Provide the (X, Y) coordinate of the cell's center where the given text is located.  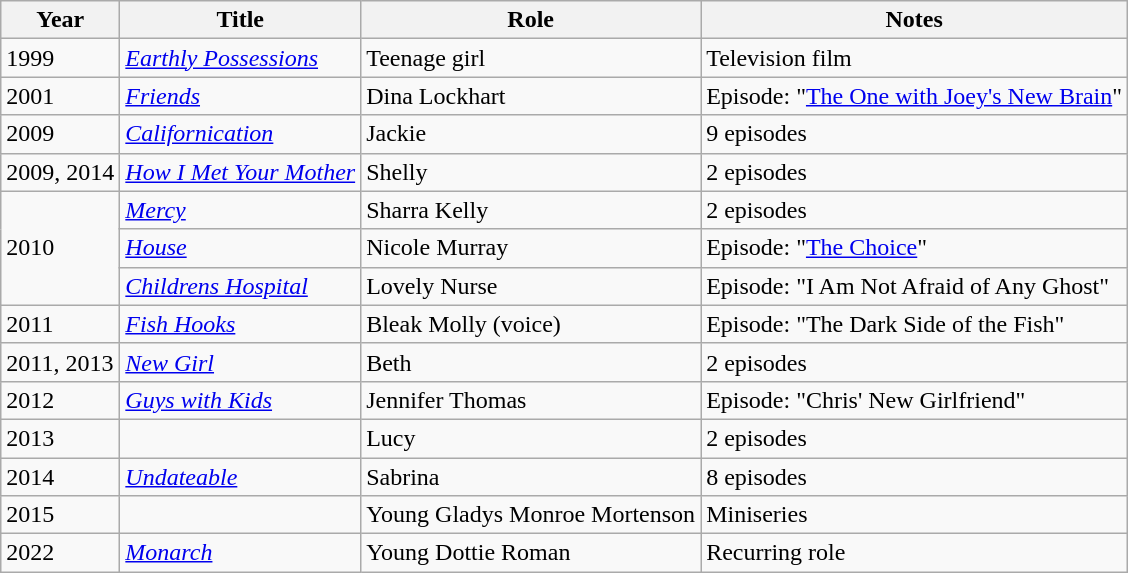
2010 (60, 248)
House (240, 248)
Episode: "The One with Joey's New Brain" (914, 96)
8 episodes (914, 477)
Teenage girl (531, 58)
9 episodes (914, 134)
2022 (60, 553)
Undateable (240, 477)
Lucy (531, 438)
Shelly (531, 172)
Bleak Molly (voice) (531, 324)
2013 (60, 438)
Dina Lockhart (531, 96)
Television film (914, 58)
Episode: "The Dark Side of the Fish" (914, 324)
2014 (60, 477)
Lovely Nurse (531, 286)
Californication (240, 134)
Notes (914, 20)
Mercy (240, 210)
Role (531, 20)
Miniseries (914, 515)
Recurring role (914, 553)
Title (240, 20)
Year (60, 20)
How I Met Your Mother (240, 172)
Monarch (240, 553)
Childrens Hospital (240, 286)
2001 (60, 96)
Beth (531, 362)
Jackie (531, 134)
Jennifer Thomas (531, 400)
Episode: "Chris' New Girlfriend" (914, 400)
Nicole Murray (531, 248)
Earthly Possessions (240, 58)
1999 (60, 58)
Episode: "The Choice" (914, 248)
2015 (60, 515)
New Girl (240, 362)
Episode: "I Am Not Afraid of Any Ghost" (914, 286)
Friends (240, 96)
Sabrina (531, 477)
Guys with Kids (240, 400)
Sharra Kelly (531, 210)
Young Gladys Monroe Mortenson (531, 515)
Young Dottie Roman (531, 553)
2011, 2013 (60, 362)
2011 (60, 324)
2012 (60, 400)
2009 (60, 134)
2009, 2014 (60, 172)
Fish Hooks (240, 324)
